For the text-containing cell, return its midpoint in (X, Y) coordinate format. 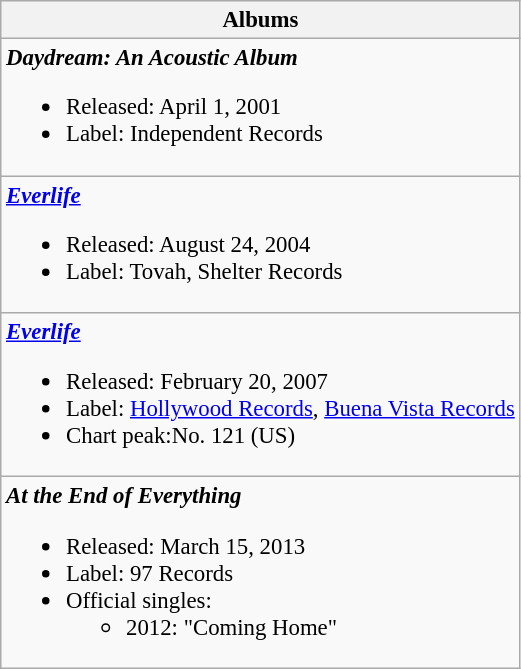
EverlifeReleased: August 24, 2004Label: Tovah, Shelter Records (260, 244)
Albums (260, 20)
At the End of EverythingReleased: March 15, 2013Label: 97 RecordsOfficial singles:2012: "Coming Home" (260, 572)
Daydream: An Acoustic AlbumReleased: April 1, 2001Label: Independent Records (260, 108)
EverlifeReleased: February 20, 2007Label: Hollywood Records, Buena Vista RecordsChart peak:No. 121 (US) (260, 395)
